Locate the cell with the specified text and output its [x, y] center coordinate. 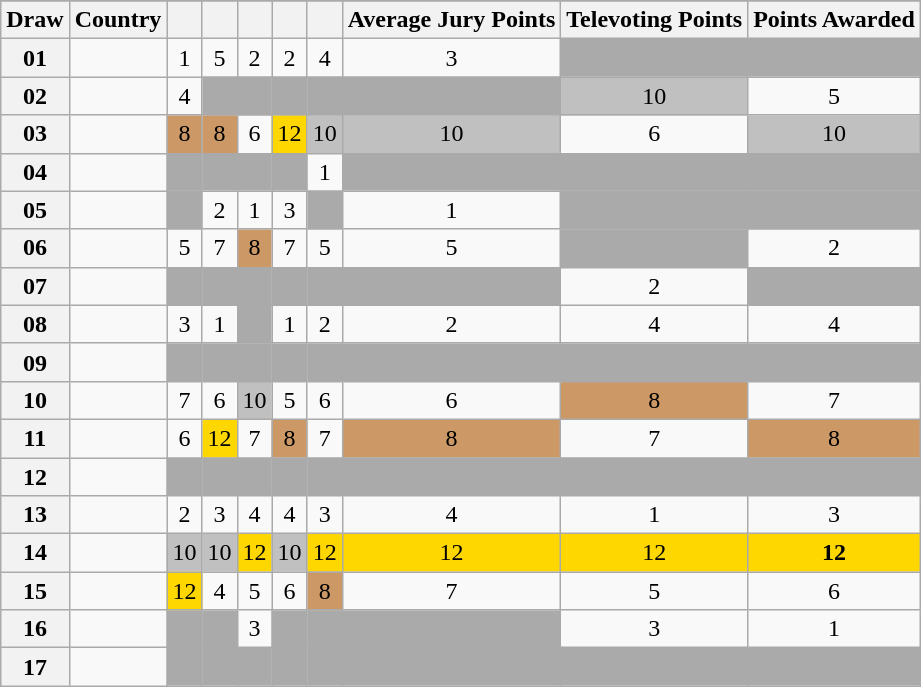
Televoting Points [654, 20]
Average Jury Points [452, 20]
02 [35, 96]
04 [35, 172]
06 [35, 248]
17 [35, 667]
11 [35, 438]
Points Awarded [834, 20]
15 [35, 591]
01 [35, 58]
03 [35, 134]
14 [35, 553]
05 [35, 210]
07 [35, 286]
13 [35, 515]
08 [35, 324]
Draw [35, 20]
Country [118, 20]
09 [35, 362]
16 [35, 629]
